Identify which cell holds the provided text, then report its (x, y) central coordinate. 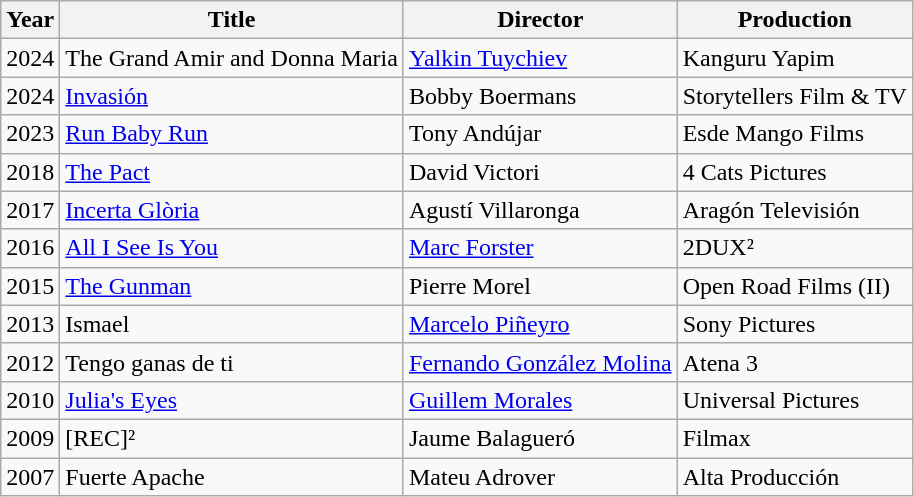
Year (30, 20)
Yalkin Tuychiev (540, 58)
2017 (30, 210)
Storytellers Film & TV (794, 96)
Bobby Boermans (540, 96)
2016 (30, 248)
The Grand Amir and Donna Maria (232, 58)
Guillem Morales (540, 400)
Agustí Villaronga (540, 210)
Jaume Balagueró (540, 438)
2013 (30, 324)
2009 (30, 438)
Filmax (794, 438)
Fuerte Apache (232, 477)
Ismael (232, 324)
2023 (30, 134)
Mateu Adrover (540, 477)
Run Baby Run (232, 134)
Title (232, 20)
Open Road Films (II) (794, 286)
2018 (30, 172)
Esde Mango Films (794, 134)
Pierre Morel (540, 286)
Invasión (232, 96)
[REC]² (232, 438)
2007 (30, 477)
Production (794, 20)
Aragón Televisión (794, 210)
Tony Andújar (540, 134)
Atena 3 (794, 362)
Tengo ganas de ti (232, 362)
Marc Forster (540, 248)
2DUX² (794, 248)
2015 (30, 286)
2010 (30, 400)
Incerta Glòria (232, 210)
Director (540, 20)
Julia's Eyes (232, 400)
Sony Pictures (794, 324)
David Victori (540, 172)
Kanguru Yapim (794, 58)
Marcelo Piñeyro (540, 324)
2012 (30, 362)
Fernando González Molina (540, 362)
4 Cats Pictures (794, 172)
The Pact (232, 172)
Alta Producción (794, 477)
The Gunman (232, 286)
Universal Pictures (794, 400)
All I See Is You (232, 248)
